Extract the [x, y] coordinate from the center of the cell holding the provided text.  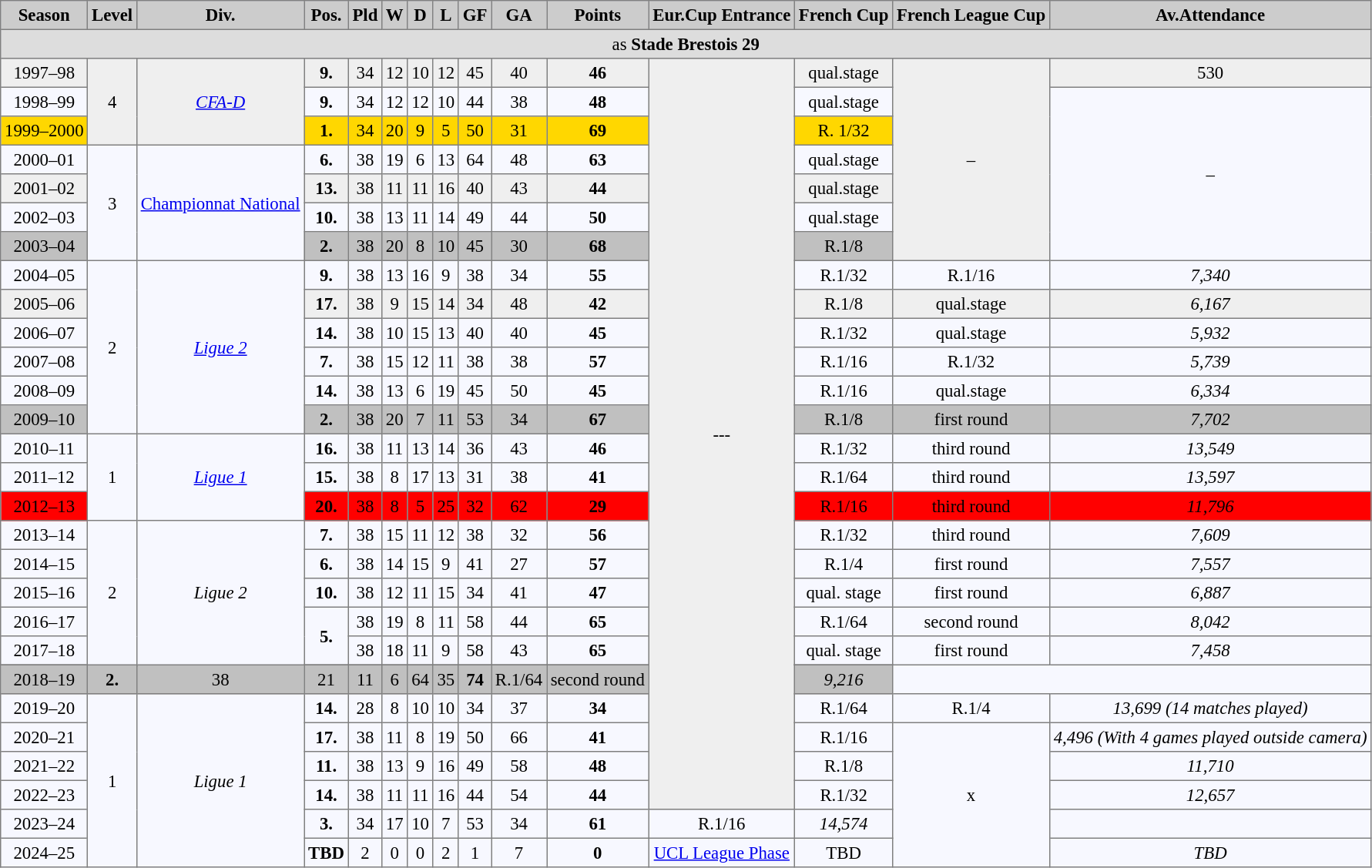
2021–22 [45, 766]
67 [598, 420]
x [971, 795]
11. [327, 766]
5,739 [1209, 362]
2013–14 [45, 535]
18 [394, 651]
35 [445, 679]
2015–16 [45, 593]
36 [475, 448]
2012–13 [45, 506]
2002–03 [45, 217]
54 [519, 795]
27 [519, 564]
47 [598, 593]
61 [598, 824]
30 [519, 246]
Pld [365, 15]
2016–17 [45, 622]
2000–01 [45, 159]
CFA-D [220, 102]
42 [598, 304]
2024–25 [45, 853]
7,458 [1209, 651]
12,657 [1209, 795]
25 [445, 506]
74 [475, 679]
68 [598, 246]
Championnat National [220, 203]
66 [519, 737]
2010–11 [45, 448]
6,334 [1209, 390]
Eur.Cup Entrance [721, 15]
2007–08 [45, 362]
7,702 [1209, 420]
GF [475, 15]
GA [519, 15]
2022–23 [45, 795]
as Stade Brestois 29 [686, 44]
2017–18 [45, 651]
4 [112, 102]
2005–06 [45, 304]
20. [327, 506]
13,549 [1209, 448]
3. [327, 824]
W [394, 15]
French Cup [844, 15]
13,699 (14 matches played) [1209, 709]
2008–09 [45, 390]
2023–24 [45, 824]
6,887 [1209, 593]
2020–21 [45, 737]
5,932 [1209, 333]
13,597 [1209, 478]
French League Cup [971, 15]
2018–19 [45, 679]
D [421, 15]
3 [112, 203]
7,340 [1209, 275]
2006–07 [45, 333]
63 [598, 159]
16. [327, 448]
37 [519, 709]
2001–02 [45, 189]
Pos. [327, 15]
69 [598, 131]
Season [45, 15]
Div. [220, 15]
UCL League Phase [721, 853]
2004–05 [45, 275]
530 [1209, 73]
28 [365, 709]
14,574 [844, 824]
62 [519, 506]
1. [327, 131]
8,042 [1209, 622]
21 [327, 679]
Points [598, 15]
Level [112, 15]
56 [598, 535]
1998–99 [45, 102]
R. 1/32 [844, 131]
2003–04 [45, 246]
2009–10 [45, 420]
2011–12 [45, 478]
Av.Attendance [1209, 15]
2014–15 [45, 564]
6,167 [1209, 304]
1999–2000 [45, 131]
11,796 [1209, 506]
1997–98 [45, 73]
11,710 [1209, 766]
15. [327, 478]
4,496 (With 4 games played outside camera) [1209, 737]
7,557 [1209, 564]
9,216 [844, 679]
L [445, 15]
29 [598, 506]
2019–20 [45, 709]
7,609 [1209, 535]
5. [327, 636]
--- [721, 434]
55 [598, 275]
13. [327, 189]
